Detect which cell encompasses the target text, then output its (X, Y) center coordinate. 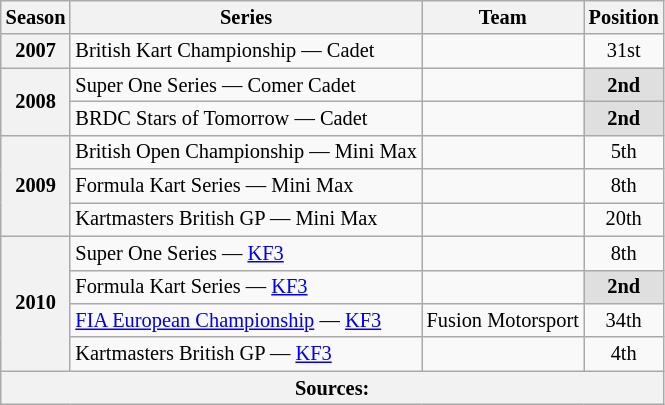
Formula Kart Series — KF3 (246, 287)
2009 (36, 186)
Season (36, 17)
FIA European Championship — KF3 (246, 320)
Super One Series — KF3 (246, 253)
20th (624, 219)
Team (503, 17)
Series (246, 17)
BRDC Stars of Tomorrow — Cadet (246, 118)
British Kart Championship — Cadet (246, 51)
British Open Championship — Mini Max (246, 152)
Super One Series — Comer Cadet (246, 85)
2010 (36, 304)
5th (624, 152)
4th (624, 354)
Kartmasters British GP — KF3 (246, 354)
2007 (36, 51)
Fusion Motorsport (503, 320)
Formula Kart Series — Mini Max (246, 186)
Kartmasters British GP — Mini Max (246, 219)
2008 (36, 102)
Sources: (332, 388)
34th (624, 320)
31st (624, 51)
Position (624, 17)
